Capture the cell that displays the provided text and extract its (X, Y) central coordinate. 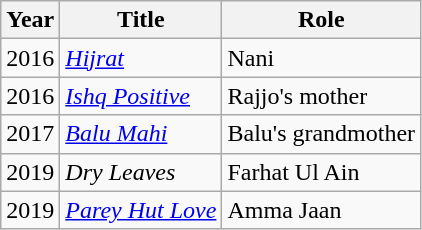
Ishq Positive (141, 96)
Role (322, 20)
Dry Leaves (141, 172)
Farhat Ul Ain (322, 172)
Rajjo's mother (322, 96)
Year (30, 20)
Hijrat (141, 58)
Title (141, 20)
Balu Mahi (141, 134)
Parey Hut Love (141, 210)
Amma Jaan (322, 210)
2017 (30, 134)
Balu's grandmother (322, 134)
Nani (322, 58)
